For the text-containing cell, return its midpoint in (X, Y) coordinate format. 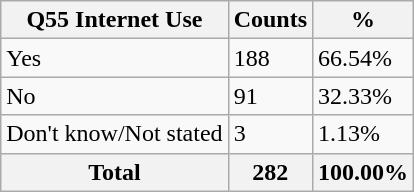
Total (114, 172)
Don't know/Not stated (114, 134)
91 (270, 96)
3 (270, 134)
No (114, 96)
Yes (114, 58)
282 (270, 172)
66.54% (364, 58)
1.13% (364, 134)
32.33% (364, 96)
Counts (270, 20)
Q55 Internet Use (114, 20)
100.00% (364, 172)
% (364, 20)
188 (270, 58)
